From the cell containing the given text, extract its center point as (x, y) coordinate. 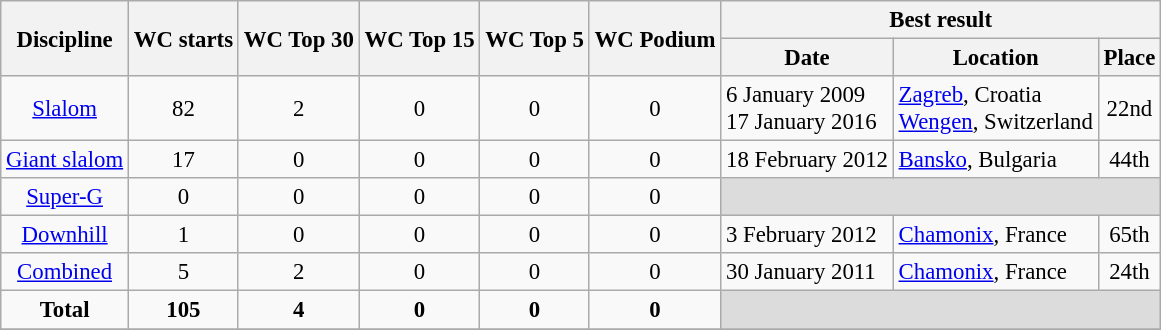
Total (65, 310)
WC Top 15 (420, 38)
Date (808, 58)
Super-G (65, 197)
30 January 2011 (808, 273)
Best result (941, 20)
44th (1129, 160)
5 (183, 273)
65th (1129, 235)
6 January 2009 17 January 2016 (808, 108)
Giant slalom (65, 160)
WC Top 5 (534, 38)
105 (183, 310)
Place (1129, 58)
82 (183, 108)
Bansko, Bulgaria (996, 160)
WC Top 30 (298, 38)
WC Podium (654, 38)
18 February 2012 (808, 160)
17 (183, 160)
Downhill (65, 235)
WC starts (183, 38)
1 (183, 235)
24th (1129, 273)
Combined (65, 273)
22nd (1129, 108)
4 (298, 310)
Slalom (65, 108)
Zagreb, Croatia Wengen, Switzerland (996, 108)
Discipline (65, 38)
3 February 2012 (808, 235)
Location (996, 58)
